Pinpoint the cell where the given text exists, returning its (X, Y) midpoint coordinate. 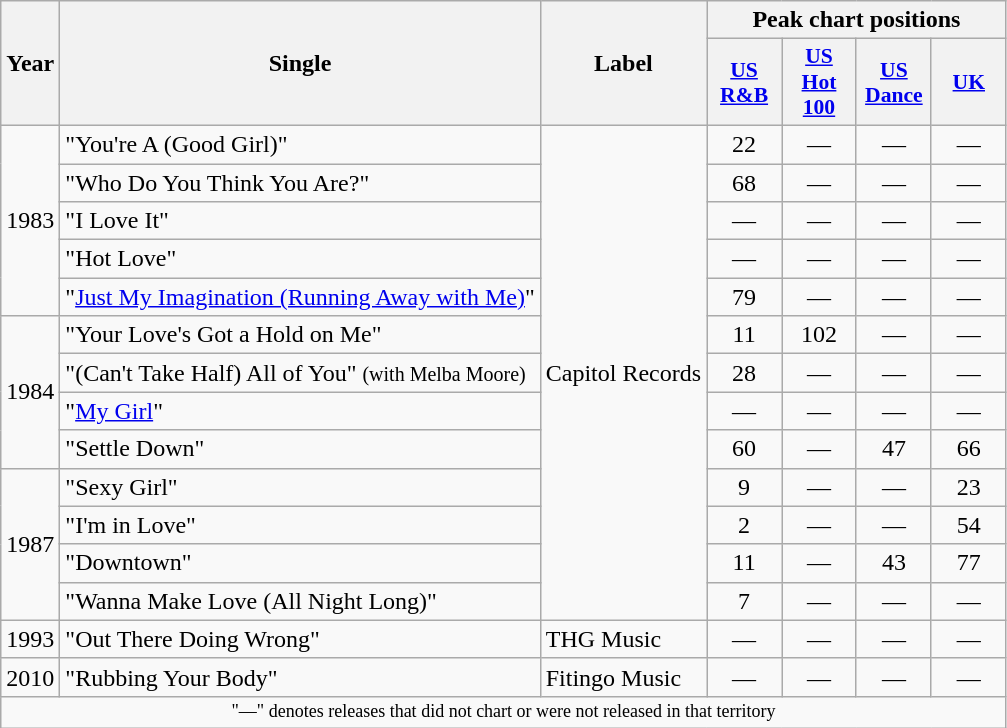
Single (300, 64)
1987 (30, 544)
9 (744, 487)
22 (744, 144)
"Rubbing Your Body" (300, 677)
"My Girl" (300, 411)
"Who Do You Think You Are?" (300, 183)
"—" denotes releases that did not chart or were not released in that territory (504, 712)
23 (968, 487)
1984 (30, 392)
UK (968, 82)
68 (744, 183)
US Dance (894, 82)
77 (968, 563)
102 (820, 335)
79 (744, 297)
"I'm in Love" (300, 525)
"Your Love's Got a Hold on Me" (300, 335)
"(Can't Take Half) All of You" (with Melba Moore) (300, 373)
54 (968, 525)
43 (894, 563)
1983 (30, 220)
"You're A (Good Girl)" (300, 144)
"Settle Down" (300, 449)
Label (623, 64)
1993 (30, 639)
28 (744, 373)
Year (30, 64)
66 (968, 449)
Capitol Records (623, 372)
47 (894, 449)
Fitingo Music (623, 677)
Peak chart positions (857, 20)
"I Love It" (300, 221)
2010 (30, 677)
"Just My Imagination (Running Away with Me)" (300, 297)
7 (744, 601)
"Sexy Girl" (300, 487)
US Hot 100 (820, 82)
THG Music (623, 639)
"Hot Love" (300, 259)
"Out There Doing Wrong" (300, 639)
"Wanna Make Love (All Night Long)" (300, 601)
US R&B (744, 82)
2 (744, 525)
60 (744, 449)
"Downtown" (300, 563)
